Identify which cell holds the provided text, then report its (x, y) central coordinate. 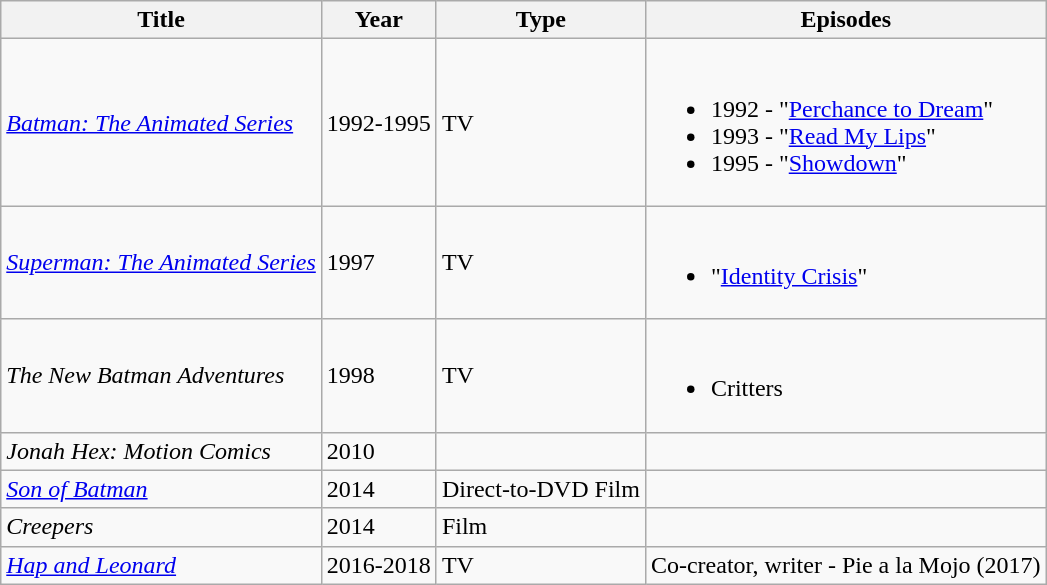
1992-1995 (378, 122)
Creepers (162, 527)
2016-2018 (378, 565)
"Identity Crisis" (846, 262)
Title (162, 20)
The New Batman Adventures (162, 376)
Superman: The Animated Series (162, 262)
Jonah Hex: Motion Comics (162, 451)
Critters (846, 376)
Episodes (846, 20)
1992 - "Perchance to Dream"1993 - "Read My Lips"1995 - "Showdown" (846, 122)
Son of Batman (162, 489)
Co-creator, writer - Pie a la Mojo (2017) (846, 565)
2010 (378, 451)
Batman: The Animated Series (162, 122)
Film (540, 527)
1997 (378, 262)
Type (540, 20)
1998 (378, 376)
Hap and Leonard (162, 565)
Direct-to-DVD Film (540, 489)
Year (378, 20)
